Scan for the cell matching the given text and deliver its (X, Y) coordinate at center. 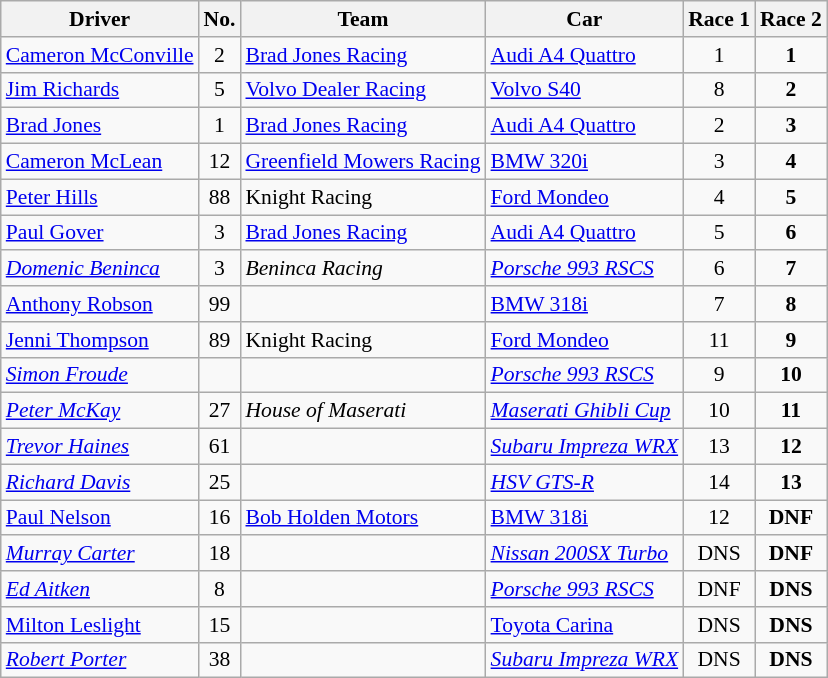
14 (719, 482)
16 (220, 518)
Race 2 (791, 19)
27 (220, 411)
99 (220, 304)
15 (220, 625)
Beninca Racing (362, 269)
Peter McKay (100, 411)
Trevor Haines (100, 447)
Bob Holden Motors (362, 518)
Domenic Beninca (100, 269)
Volvo S40 (585, 90)
Richard Davis (100, 482)
Peter Hills (100, 197)
Paul Nelson (100, 518)
Anthony Robson (100, 304)
Maserati Ghibli Cup (585, 411)
18 (220, 554)
25 (220, 482)
House of Maserati (362, 411)
Team (362, 19)
88 (220, 197)
Driver (100, 19)
Brad Jones (100, 126)
Race 1 (719, 19)
Cameron McConville (100, 55)
61 (220, 447)
Toyota Carina (585, 625)
BMW 320i (585, 162)
No. (220, 19)
89 (220, 340)
Greenfield Mowers Racing (362, 162)
Cameron McLean (100, 162)
Jim Richards (100, 90)
Jenni Thompson (100, 340)
Nissan 200SX Turbo (585, 554)
Car (585, 19)
Ed Aitken (100, 589)
38 (220, 660)
Robert Porter (100, 660)
Simon Froude (100, 375)
HSV GTS-R (585, 482)
Volvo Dealer Racing (362, 90)
Paul Gover (100, 233)
Murray Carter (100, 554)
Milton Leslight (100, 625)
